Search for the cell housing the specified text and yield its [X, Y] center coordinate. 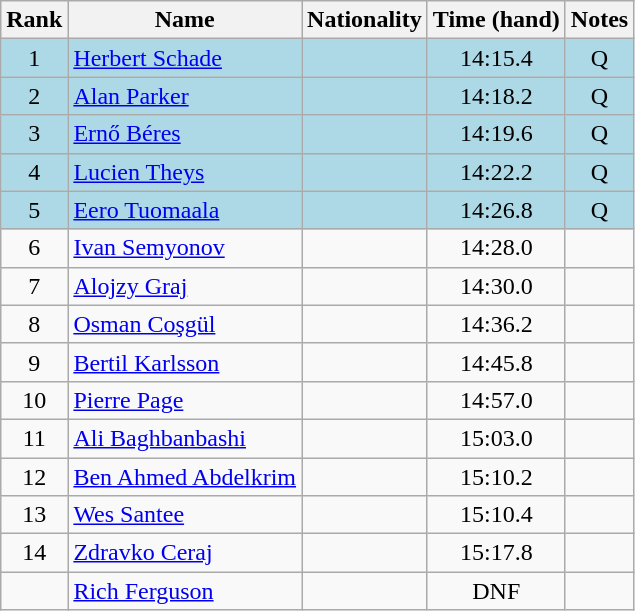
14:18.2 [496, 96]
Bertil Karlsson [185, 362]
Alan Parker [185, 96]
1 [34, 58]
2 [34, 96]
3 [34, 134]
Osman Coşgül [185, 324]
15:10.2 [496, 477]
14:15.4 [496, 58]
Herbert Schade [185, 58]
Notes [599, 20]
10 [34, 400]
15:03.0 [496, 438]
14:22.2 [496, 172]
Name [185, 20]
Ali Baghbanbashi [185, 438]
14:36.2 [496, 324]
Zdravko Ceraj [185, 553]
Eero Tuomaala [185, 210]
14:19.6 [496, 134]
4 [34, 172]
Wes Santee [185, 515]
DNF [496, 591]
14:28.0 [496, 248]
Rank [34, 20]
14:30.0 [496, 286]
8 [34, 324]
Nationality [365, 20]
12 [34, 477]
7 [34, 286]
11 [34, 438]
14:57.0 [496, 400]
Lucien Theys [185, 172]
Ivan Semyonov [185, 248]
5 [34, 210]
13 [34, 515]
Alojzy Graj [185, 286]
14:26.8 [496, 210]
14:45.8 [496, 362]
Ben Ahmed Abdelkrim [185, 477]
6 [34, 248]
Time (hand) [496, 20]
15:17.8 [496, 553]
15:10.4 [496, 515]
Pierre Page [185, 400]
9 [34, 362]
Ernő Béres [185, 134]
14 [34, 553]
Rich Ferguson [185, 591]
